Extract the (x, y) coordinate from the center of the cell holding the provided text.  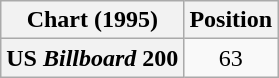
Position (231, 20)
Chart (1995) (92, 20)
63 (231, 58)
US Billboard 200 (92, 58)
